Search for the cell housing the specified text and yield its (X, Y) center coordinate. 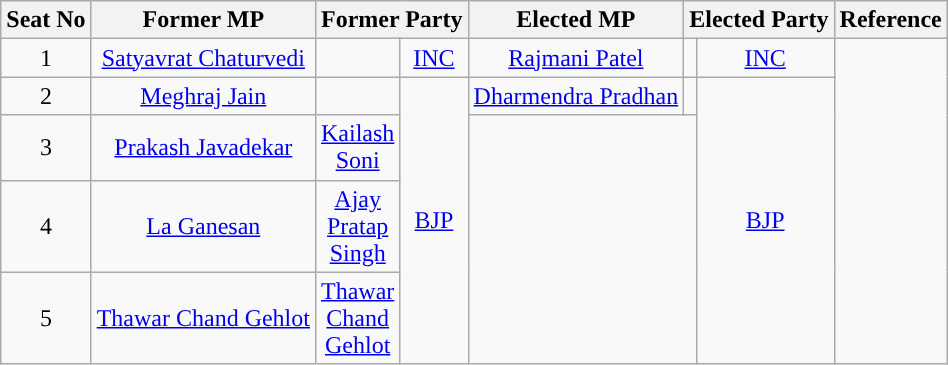
3 (46, 148)
Seat No (46, 20)
Former MP (203, 20)
Former Party (392, 20)
Ajay Pratap Singh (357, 226)
Reference (890, 20)
Rajmani Patel (576, 58)
5 (46, 318)
1 (46, 58)
Elected Party (759, 20)
4 (46, 226)
Elected MP (576, 20)
2 (46, 96)
La Ganesan (203, 226)
Satyavrat Chaturvedi (203, 58)
Prakash Javadekar (203, 148)
Meghraj Jain (203, 96)
Dharmendra Pradhan (576, 96)
Kailash Soni (357, 148)
